Search for the cell housing the specified text and yield its [x, y] center coordinate. 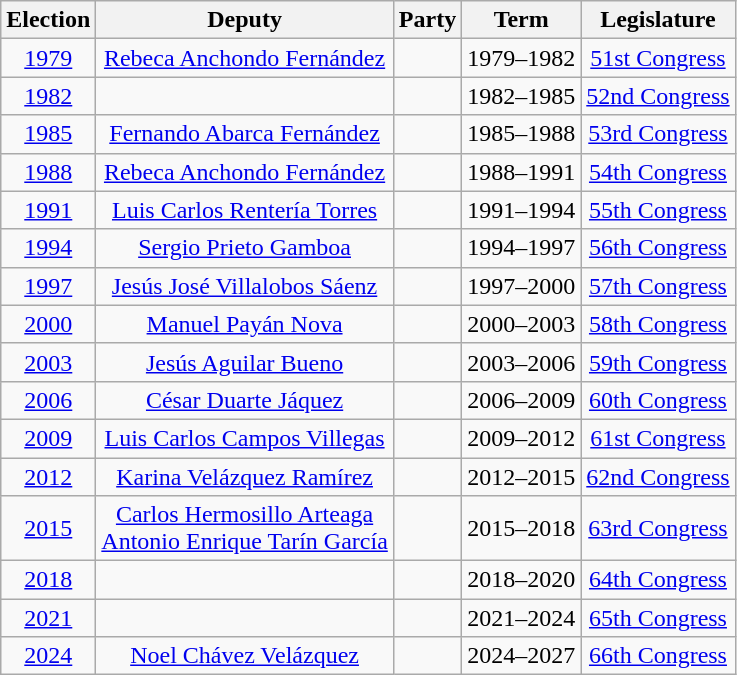
Karina Velázquez Ramírez [245, 477]
Election [48, 20]
2018–2020 [522, 580]
2003–2006 [522, 362]
Luis Carlos Rentería Torres [245, 210]
52nd Congress [658, 96]
Party [427, 20]
Manuel Payán Nova [245, 324]
2006 [48, 400]
2009–2012 [522, 438]
58th Congress [658, 324]
60th Congress [658, 400]
Term [522, 20]
62nd Congress [658, 477]
2009 [48, 438]
61st Congress [658, 438]
1982–1985 [522, 96]
Sergio Prieto Gamboa [245, 248]
51st Congress [658, 58]
2000 [48, 324]
Deputy [245, 20]
1979–1982 [522, 58]
54th Congress [658, 172]
64th Congress [658, 580]
Noel Chávez Velázquez [245, 656]
2012–2015 [522, 477]
1991–1994 [522, 210]
1988–1991 [522, 172]
1985–1988 [522, 134]
Legislature [658, 20]
2021 [48, 618]
1979 [48, 58]
Fernando Abarca Fernández [245, 134]
2015–2018 [522, 528]
63rd Congress [658, 528]
53rd Congress [658, 134]
66th Congress [658, 656]
2012 [48, 477]
2024 [48, 656]
Jesús José Villalobos Sáenz [245, 286]
Jesús Aguilar Bueno [245, 362]
1994–1997 [522, 248]
César Duarte Jáquez [245, 400]
2003 [48, 362]
Carlos Hermosillo ArteagaAntonio Enrique Tarín García [245, 528]
1988 [48, 172]
1997–2000 [522, 286]
1997 [48, 286]
2024–2027 [522, 656]
2015 [48, 528]
56th Congress [658, 248]
Luis Carlos Campos Villegas [245, 438]
1982 [48, 96]
1994 [48, 248]
2021–2024 [522, 618]
1991 [48, 210]
2006–2009 [522, 400]
2018 [48, 580]
55th Congress [658, 210]
2000–2003 [522, 324]
57th Congress [658, 286]
65th Congress [658, 618]
1985 [48, 134]
59th Congress [658, 362]
